Find where the given text appears and provide that cell's center as [X, Y] coordinate. 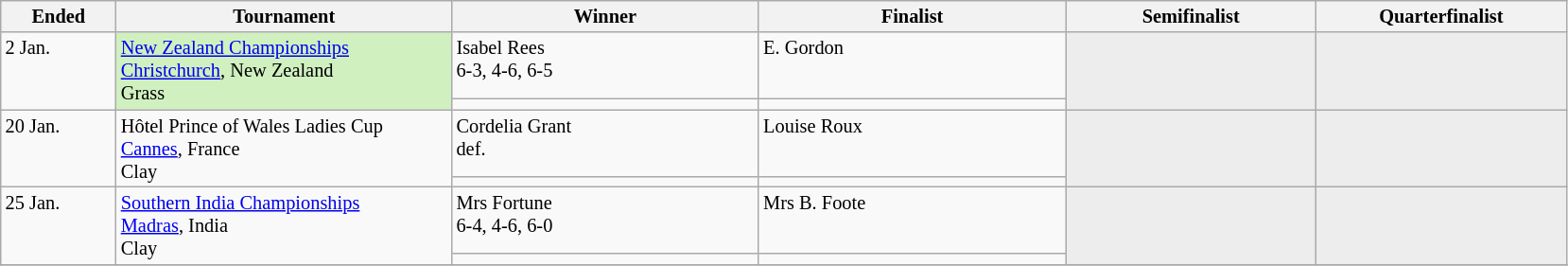
Finalist [912, 16]
Louise Roux [912, 143]
Isabel Rees6-3, 4-6, 6-5 [605, 65]
Mrs B. Foote [912, 220]
25 Jan. [59, 225]
Semifinalist [1192, 16]
Quarterfinalist [1441, 16]
Winner [605, 16]
Southern India Championships Madras, IndiaClay [284, 225]
2 Jan. [59, 71]
E. Gordon [912, 65]
Mrs Fortune 6-4, 4-6, 6-0 [605, 220]
Ended [59, 16]
Cordelia Grantdef. [605, 143]
Hôtel Prince of Wales Ladies Cup Cannes, FranceClay [284, 149]
20 Jan. [59, 149]
New Zealand ChampionshipsChristchurch, New ZealandGrass [284, 71]
Tournament [284, 16]
